From the cell containing the given text, extract its center point as [X, Y] coordinate. 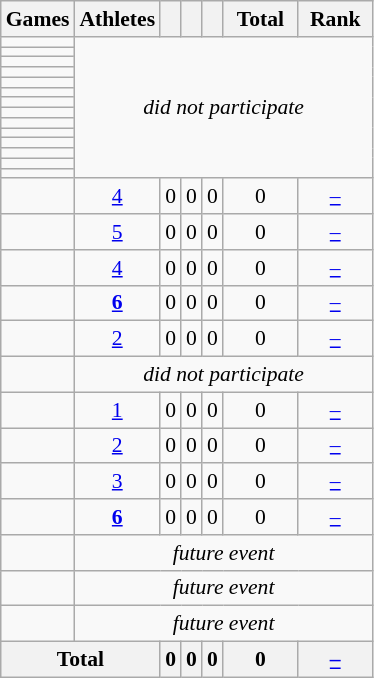
Rank [336, 19]
1 [117, 410]
Games [38, 19]
3 [117, 482]
Athletes [117, 19]
5 [117, 232]
